Search for the cell housing the specified text and yield its [x, y] center coordinate. 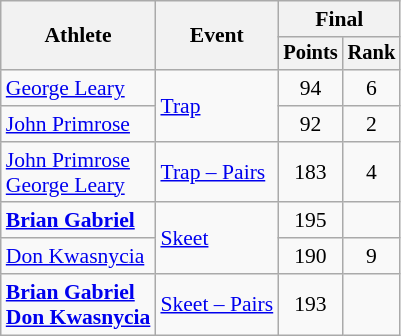
193 [310, 304]
6 [372, 88]
Brian GabrielDon Kwasnycia [78, 304]
John PrimroseGeorge Leary [78, 172]
195 [310, 221]
94 [310, 88]
Don Kwasnycia [78, 256]
9 [372, 256]
Points [310, 54]
Skeet – Pairs [216, 304]
Brian Gabriel [78, 221]
John Primrose [78, 124]
Trap – Pairs [216, 172]
92 [310, 124]
Event [216, 36]
Skeet [216, 238]
George Leary [78, 88]
4 [372, 172]
Athlete [78, 36]
183 [310, 172]
2 [372, 124]
Rank [372, 54]
Final [339, 19]
190 [310, 256]
Trap [216, 106]
